Extract the (x, y) coordinate from the center of the cell holding the provided text.  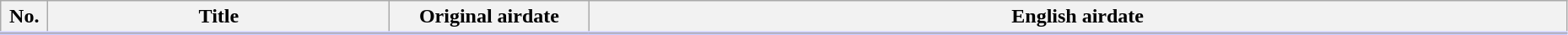
Original airdate (489, 17)
No. (24, 17)
English airdate (1078, 17)
Title (219, 17)
